Output the (x, y) coordinate of the center of the cell containing the given text.  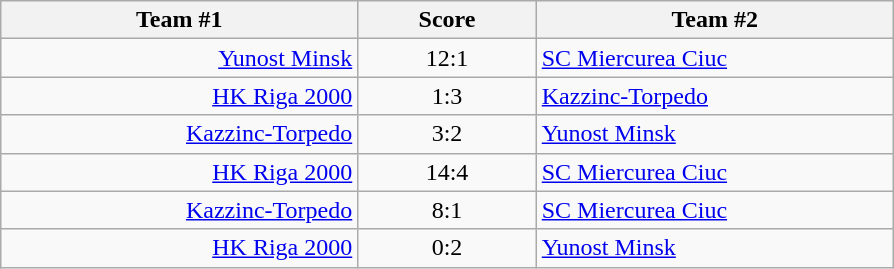
12:1 (447, 58)
Score (447, 20)
1:3 (447, 96)
Team #1 (180, 20)
Team #2 (714, 20)
0:2 (447, 248)
14:4 (447, 172)
8:1 (447, 210)
3:2 (447, 134)
